Return the [X, Y] coordinate for the center point of the cell that contains the specified text.  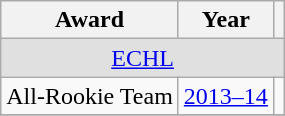
2013–14 [226, 96]
ECHL [143, 58]
All-Rookie Team [90, 96]
Year [226, 20]
Award [90, 20]
